Provide the [x, y] coordinate of the cell's center where the given text is located.  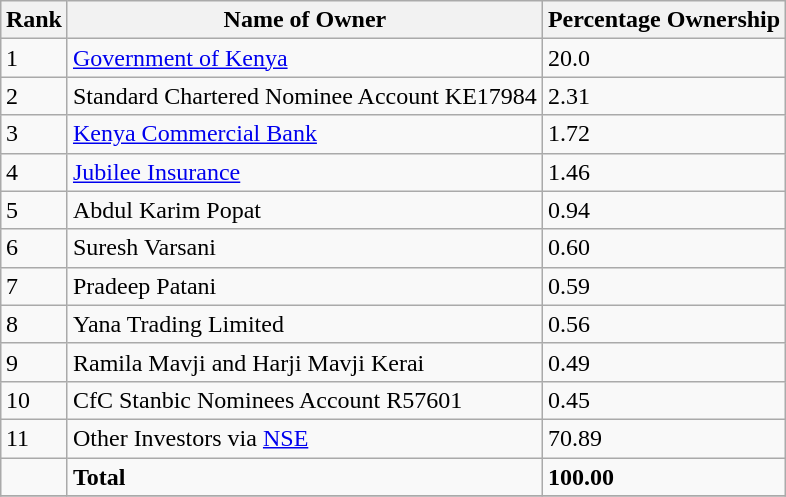
0.60 [664, 248]
7 [34, 286]
11 [34, 438]
10 [34, 400]
0.45 [664, 400]
Suresh Varsani [304, 248]
Jubilee Insurance [304, 172]
Total [304, 477]
Rank [34, 20]
Kenya Commercial Bank [304, 134]
1.46 [664, 172]
0.49 [664, 362]
0.94 [664, 210]
9 [34, 362]
0.56 [664, 324]
Other Investors via NSE [304, 438]
20.0 [664, 58]
3 [34, 134]
Standard Chartered Nominee Account KE17984 [304, 96]
4 [34, 172]
100.00 [664, 477]
1.72 [664, 134]
Pradeep Patani [304, 286]
5 [34, 210]
1 [34, 58]
0.59 [664, 286]
2 [34, 96]
6 [34, 248]
2.31 [664, 96]
8 [34, 324]
Abdul Karim Popat [304, 210]
Ramila Mavji and Harji Mavji Kerai [304, 362]
CfC Stanbic Nominees Account R57601 [304, 400]
Government of Kenya [304, 58]
Name of Owner [304, 20]
Percentage Ownership [664, 20]
70.89 [664, 438]
Yana Trading Limited [304, 324]
